Scan for the cell matching the given text and deliver its (X, Y) coordinate at center. 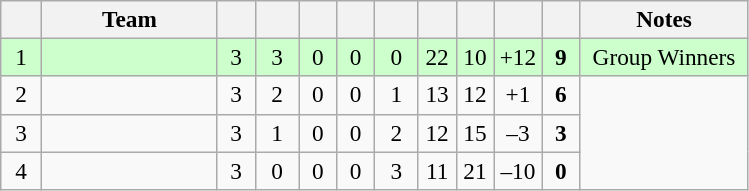
9 (561, 57)
21 (475, 170)
10 (475, 57)
13 (437, 95)
15 (475, 133)
+12 (518, 57)
–3 (518, 133)
11 (437, 170)
+1 (518, 95)
6 (561, 95)
22 (437, 57)
Notes (664, 19)
Group Winners (664, 57)
Team (130, 19)
–10 (518, 170)
4 (22, 170)
